Return [X, Y] of the center of cell containing provided text 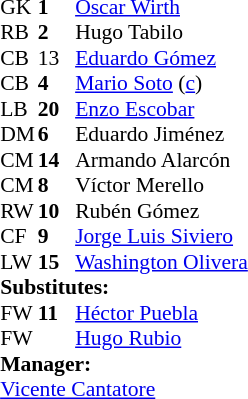
RW [19, 211]
2 [57, 33]
LB [19, 109]
8 [57, 185]
14 [57, 160]
Manager: [124, 364]
4 [57, 83]
13 [57, 58]
Washington Olivera [162, 262]
CF [19, 237]
Hugo Tabilo [162, 33]
9 [57, 237]
Rubén Gómez [162, 211]
15 [57, 262]
Eduardo Jiménez [162, 135]
11 [57, 313]
6 [57, 135]
Armando Alarcón [162, 160]
Enzo Escobar [162, 109]
Héctor Puebla [162, 313]
20 [57, 109]
Substitutes: [124, 287]
LW [19, 262]
Jorge Luis Siviero [162, 237]
Mario Soto (c) [162, 83]
10 [57, 211]
Hugo Rubio [162, 339]
Víctor Merello [162, 185]
RB [19, 33]
Eduardo Gómez [162, 58]
DM [19, 135]
